Determine the (x, y) coordinate at the center of the cell enclosing the given text.  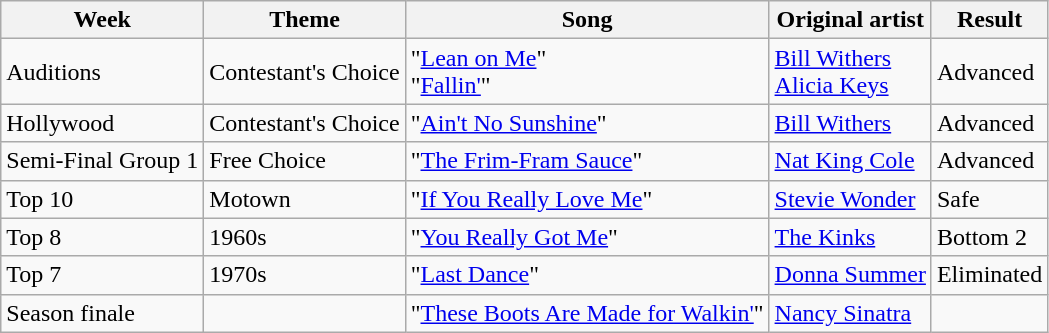
Theme (304, 20)
"Lean on Me""Fallin'" (587, 72)
Donna Summer (850, 275)
Top 7 (102, 275)
Semi-Final Group 1 (102, 161)
"The Frim-Fram Sauce" (587, 161)
Nat King Cole (850, 161)
1970s (304, 275)
"If You Really Love Me" (587, 199)
Stevie Wonder (850, 199)
"These Boots Are Made for Walkin'" (587, 313)
"Last Dance" (587, 275)
Top 8 (102, 237)
Hollywood (102, 123)
Safe (989, 199)
Free Choice (304, 161)
Week (102, 20)
Song (587, 20)
"Ain't No Sunshine" (587, 123)
Result (989, 20)
Bottom 2 (989, 237)
Auditions (102, 72)
Bill Withers (850, 123)
Eliminated (989, 275)
"You Really Got Me" (587, 237)
1960s (304, 237)
Nancy Sinatra (850, 313)
Bill WithersAlicia Keys (850, 72)
The Kinks (850, 237)
Top 10 (102, 199)
Motown (304, 199)
Season finale (102, 313)
Original artist (850, 20)
